For the text-containing cell, return its midpoint in (X, Y) coordinate format. 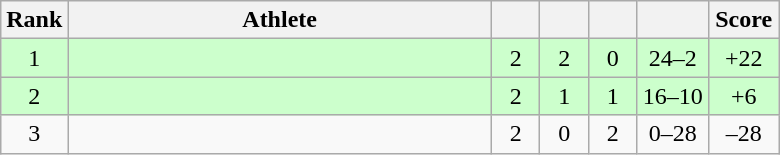
–28 (744, 134)
24–2 (672, 58)
+22 (744, 58)
3 (34, 134)
Athlete (280, 20)
0–28 (672, 134)
Rank (34, 20)
Score (744, 20)
+6 (744, 96)
16–10 (672, 96)
